Locate the cell with the specified text and output its (x, y) center coordinate. 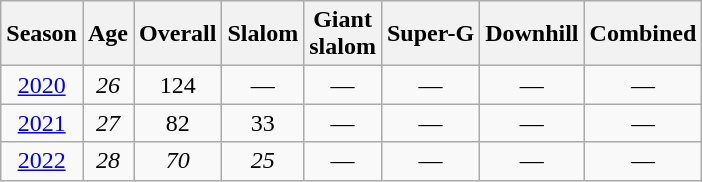
28 (108, 161)
124 (178, 85)
Overall (178, 34)
Super-G (430, 34)
Giantslalom (343, 34)
2020 (42, 85)
Slalom (263, 34)
33 (263, 123)
Season (42, 34)
70 (178, 161)
2021 (42, 123)
2022 (42, 161)
Downhill (532, 34)
26 (108, 85)
Age (108, 34)
82 (178, 123)
27 (108, 123)
Combined (643, 34)
25 (263, 161)
